Extract the [x, y] coordinate from the center of the cell holding the provided text.  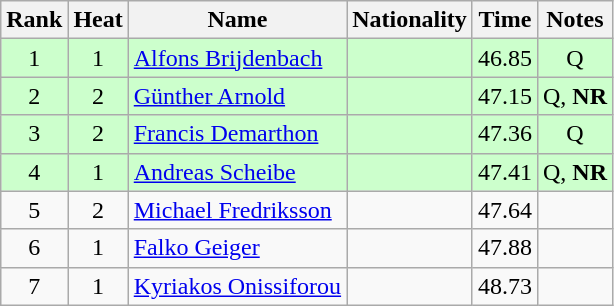
7 [34, 286]
47.15 [504, 96]
47.88 [504, 248]
47.36 [504, 134]
6 [34, 248]
Günther Arnold [237, 96]
3 [34, 134]
Heat [98, 20]
Andreas Scheibe [237, 172]
Name [237, 20]
Falko Geiger [237, 248]
Alfons Brijdenbach [237, 58]
Nationality [410, 20]
48.73 [504, 286]
47.64 [504, 210]
Rank [34, 20]
Francis Demarthon [237, 134]
Michael Fredriksson [237, 210]
47.41 [504, 172]
Time [504, 20]
Notes [574, 20]
Kyriakos Onissiforou [237, 286]
4 [34, 172]
46.85 [504, 58]
5 [34, 210]
